Determine the (x, y) coordinate at the center of the cell enclosing the given text.  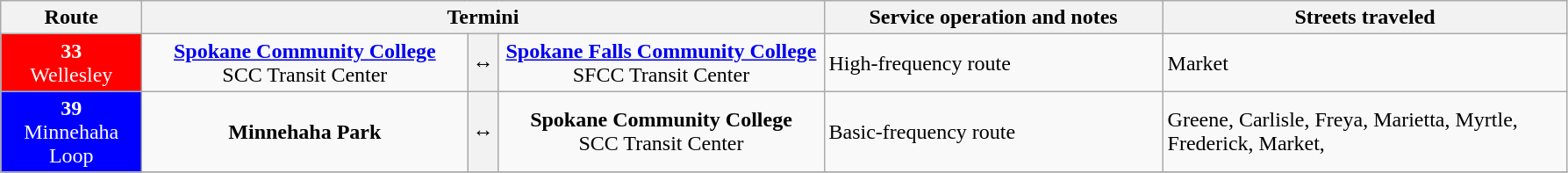
Greene, Carlisle, Freya, Marietta, Myrtle, Frederick, Market, (1365, 132)
High-frequency route (993, 63)
Route (72, 18)
33Wellesley (72, 63)
Market (1365, 63)
Basic-frequency route (993, 132)
Minnehaha Park (305, 132)
Service operation and notes (993, 18)
39Minnehaha Loop (72, 132)
Termini (483, 18)
Streets traveled (1365, 18)
Spokane Falls Community CollegeSFCC Transit Center (662, 63)
